Locate the cell with the specified text and output its (x, y) center coordinate. 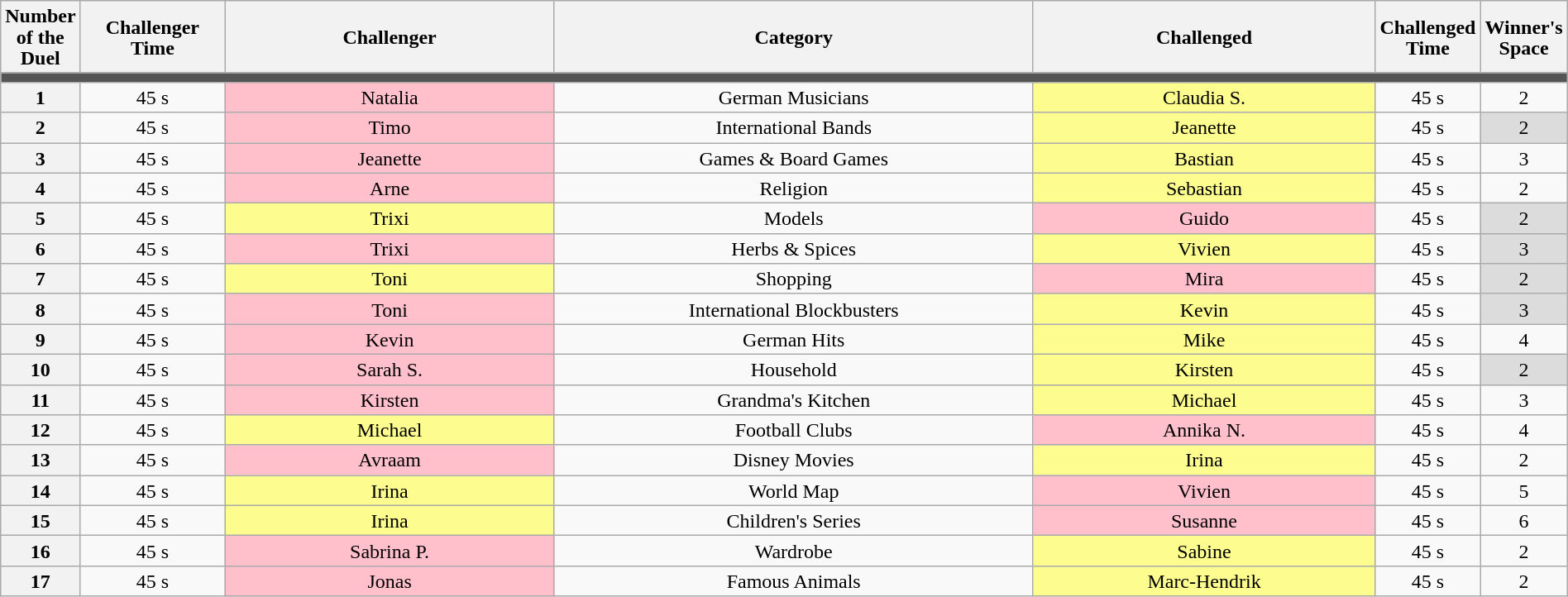
10 (41, 369)
Children's Series (794, 521)
Challenger (390, 37)
1 (41, 98)
Grandma's Kitchen (794, 400)
Sarah S. (390, 369)
Jonas (390, 580)
Mira (1204, 279)
Disney Movies (794, 460)
17 (41, 580)
Sabine (1204, 551)
Games & Board Games (794, 157)
Challenged Time (1427, 37)
Guido (1204, 218)
16 (41, 551)
13 (41, 460)
Timo (390, 127)
Challenger Time (152, 37)
Avraam (390, 460)
Mike (1204, 339)
7 (41, 279)
Football Clubs (794, 430)
Claudia S. (1204, 98)
Wardrobe (794, 551)
Arne (390, 189)
Susanne (1204, 521)
15 (41, 521)
11 (41, 400)
Challenged (1204, 37)
14 (41, 491)
8 (41, 309)
Bastian (1204, 157)
Sebastian (1204, 189)
Models (794, 218)
Natalia (390, 98)
Religion (794, 189)
World Map (794, 491)
Sabrina P. (390, 551)
Marc-Hendrik (1204, 580)
Number of the Duel (41, 37)
International Bands (794, 127)
Winner's Space (1523, 37)
Shopping (794, 279)
9 (41, 339)
German Musicians (794, 98)
Household (794, 369)
German Hits (794, 339)
International Blockbusters (794, 309)
12 (41, 430)
Famous Animals (794, 580)
Category (794, 37)
Herbs & Spices (794, 248)
Annika N. (1204, 430)
